Determine the (x, y) coordinate at the center of the cell enclosing the given text.  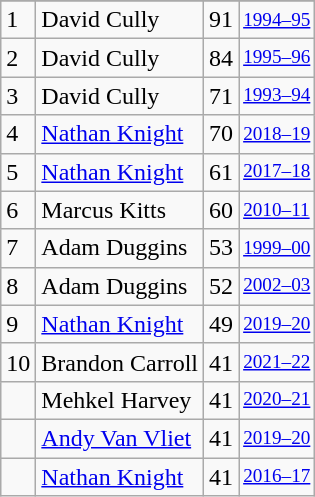
1993–94 (277, 96)
5 (18, 172)
2010–11 (277, 210)
Mehkel Harvey (120, 400)
2021–22 (277, 362)
Brandon Carroll (120, 362)
8 (18, 286)
53 (222, 248)
2016–17 (277, 477)
70 (222, 134)
1999–00 (277, 248)
4 (18, 134)
2017–18 (277, 172)
7 (18, 248)
2 (18, 58)
6 (18, 210)
84 (222, 58)
9 (18, 324)
2020–21 (277, 400)
60 (222, 210)
Marcus Kitts (120, 210)
Andy Van Vliet (120, 438)
3 (18, 96)
2002–03 (277, 286)
71 (222, 96)
91 (222, 20)
52 (222, 286)
49 (222, 324)
1 (18, 20)
2018–19 (277, 134)
1994–95 (277, 20)
1995–96 (277, 58)
61 (222, 172)
10 (18, 362)
